Determine the [X, Y] coordinate at the center of the cell enclosing the given text.  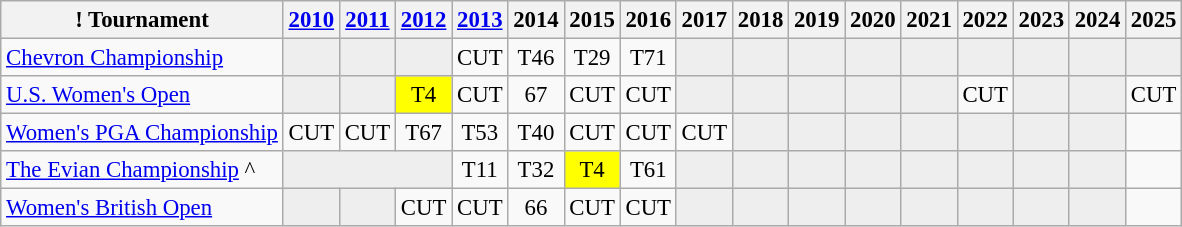
2025 [1154, 20]
2010 [311, 20]
2019 [817, 20]
2024 [1097, 20]
2011 [367, 20]
T40 [536, 133]
66 [536, 208]
T46 [536, 58]
2023 [1041, 20]
T61 [648, 170]
T29 [592, 58]
U.S. Women's Open [142, 95]
! Tournament [142, 20]
Women's PGA Championship [142, 133]
2015 [592, 20]
2016 [648, 20]
67 [536, 95]
2020 [873, 20]
2021 [929, 20]
Women's British Open [142, 208]
2022 [985, 20]
T53 [480, 133]
T11 [480, 170]
2017 [704, 20]
Chevron Championship [142, 58]
2014 [536, 20]
T32 [536, 170]
2013 [480, 20]
2018 [760, 20]
The Evian Championship ^ [142, 170]
T71 [648, 58]
2012 [424, 20]
T67 [424, 133]
